Provide the [X, Y] coordinate of the cell's center where the given text is located.  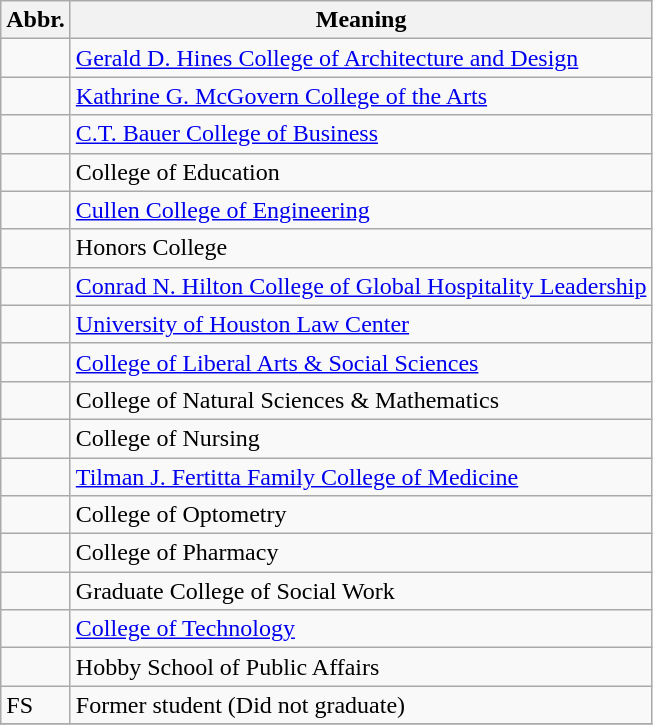
College of Nursing [361, 438]
Abbr. [36, 20]
FS [36, 705]
Honors College [361, 248]
Former student (Did not graduate) [361, 705]
Tilman J. Fertitta Family College of Medicine [361, 477]
College of Technology [361, 629]
Gerald D. Hines College of Architecture and Design [361, 58]
C.T. Bauer College of Business [361, 134]
College of Education [361, 172]
Cullen College of Engineering [361, 210]
Meaning [361, 20]
Conrad N. Hilton College of Global Hospitality Leadership [361, 286]
Kathrine G. McGovern College of the Arts [361, 96]
University of Houston Law Center [361, 324]
College of Liberal Arts & Social Sciences [361, 362]
College of Pharmacy [361, 553]
College of Optometry [361, 515]
Graduate College of Social Work [361, 591]
Hobby School of Public Affairs [361, 667]
College of Natural Sciences & Mathematics [361, 400]
